Search for the cell housing the specified text and yield its [x, y] center coordinate. 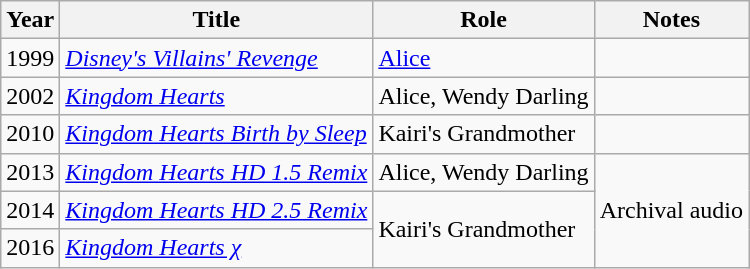
Year [30, 20]
1999 [30, 58]
Role [484, 20]
Kingdom Hearts HD 2.5 Remix [216, 210]
2014 [30, 210]
2016 [30, 248]
Archival audio [671, 210]
2002 [30, 96]
Title [216, 20]
Kingdom Hearts [216, 96]
2010 [30, 134]
Notes [671, 20]
Kingdom Hearts Birth by Sleep [216, 134]
Alice [484, 58]
Kingdom Hearts HD 1.5 Remix [216, 172]
Kingdom Hearts χ [216, 248]
2013 [30, 172]
Disney's Villains' Revenge [216, 58]
